Return (x, y) of the center of cell containing provided text 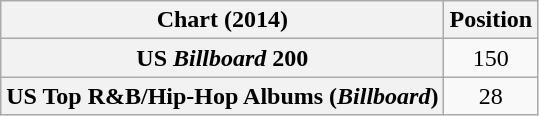
US Top R&B/Hip-Hop Albums (Billboard) (222, 96)
US Billboard 200 (222, 58)
Chart (2014) (222, 20)
150 (491, 58)
28 (491, 96)
Position (491, 20)
